Return (X, Y) of the center of cell containing provided text 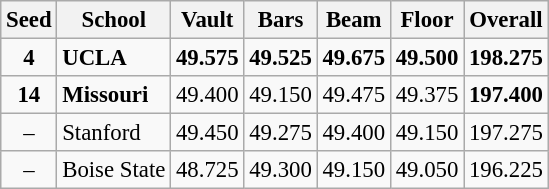
Beam (354, 20)
Bars (280, 20)
197.275 (506, 133)
49.275 (280, 133)
Vault (208, 20)
49.050 (426, 170)
Missouri (114, 95)
Stanford (114, 133)
196.225 (506, 170)
UCLA (114, 58)
Boise State (114, 170)
49.675 (354, 58)
School (114, 20)
49.500 (426, 58)
197.400 (506, 95)
49.575 (208, 58)
49.525 (280, 58)
198.275 (506, 58)
Seed (29, 20)
49.375 (426, 95)
4 (29, 58)
14 (29, 95)
Floor (426, 20)
49.300 (280, 170)
49.475 (354, 95)
49.450 (208, 133)
Overall (506, 20)
48.725 (208, 170)
